Detect which cell encompasses the target text, then output its (X, Y) center coordinate. 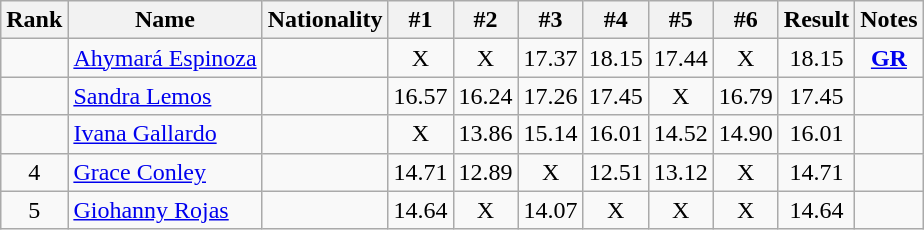
13.12 (680, 172)
4 (34, 172)
Giohanny Rojas (165, 210)
12.51 (616, 172)
Grace Conley (165, 172)
Ivana Gallardo (165, 134)
#3 (550, 20)
Result (816, 20)
17.26 (550, 96)
15.14 (550, 134)
16.57 (420, 96)
#1 (420, 20)
13.86 (486, 134)
Ahymará Espinoza (165, 58)
16.79 (746, 96)
#6 (746, 20)
17.44 (680, 58)
12.89 (486, 172)
14.52 (680, 134)
#2 (486, 20)
Nationality (325, 20)
16.24 (486, 96)
Sandra Lemos (165, 96)
Rank (34, 20)
5 (34, 210)
14.90 (746, 134)
14.07 (550, 210)
17.37 (550, 58)
GR (889, 58)
#5 (680, 20)
Name (165, 20)
Notes (889, 20)
#4 (616, 20)
